Pinpoint the cell where the given text exists, returning its (x, y) midpoint coordinate. 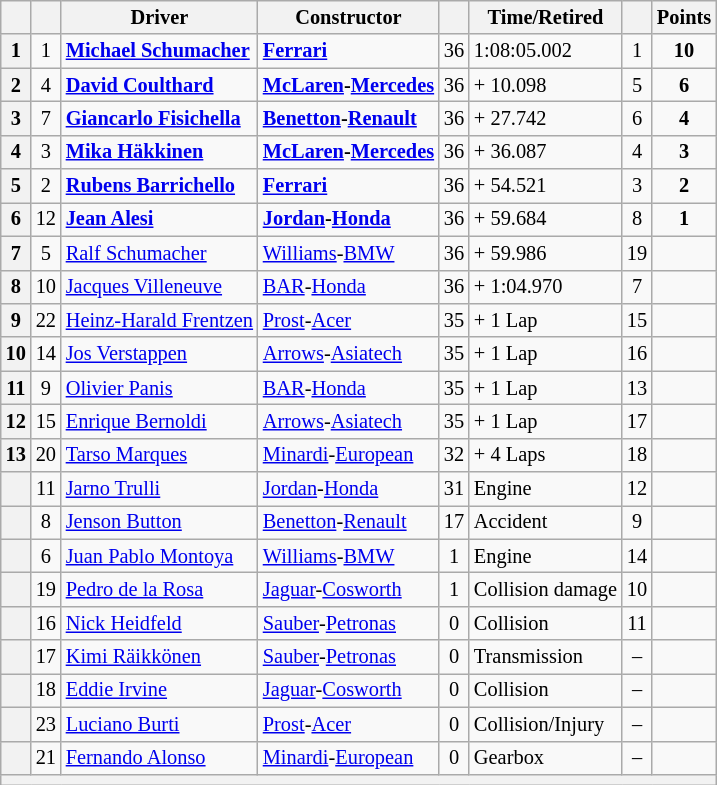
Transmission (546, 657)
Tarso Marques (160, 455)
Time/Retired (546, 17)
Kimi Räikkönen (160, 657)
+ 36.087 (546, 152)
Jos Verstappen (160, 354)
+ 4 Laps (546, 455)
+ 27.742 (546, 118)
20 (46, 455)
Jean Alesi (160, 219)
31 (454, 489)
Collision damage (546, 589)
1:08:05.002 (546, 51)
Eddie Irvine (160, 690)
Jarno Trulli (160, 489)
21 (46, 758)
Nick Heidfeld (160, 623)
+ 59.684 (546, 219)
+ 59.986 (546, 253)
+ 1:04.970 (546, 287)
Olivier Panis (160, 388)
Driver (160, 17)
Pedro de la Rosa (160, 589)
Jacques Villeneuve (160, 287)
32 (454, 455)
Juan Pablo Montoya (160, 556)
Collision/Injury (546, 724)
Mika Häkkinen (160, 152)
David Coulthard (160, 85)
22 (46, 320)
Fernando Alonso (160, 758)
+ 10.098 (546, 85)
Gearbox (546, 758)
Constructor (348, 17)
Heinz-Harald Frentzen (160, 320)
Luciano Burti (160, 724)
Accident (546, 522)
Enrique Bernoldi (160, 421)
23 (46, 724)
Ralf Schumacher (160, 253)
Jenson Button (160, 522)
+ 54.521 (546, 186)
Rubens Barrichello (160, 186)
Michael Schumacher (160, 51)
Points (684, 17)
Giancarlo Fisichella (160, 118)
